Identify which cell holds the provided text, then report its (x, y) central coordinate. 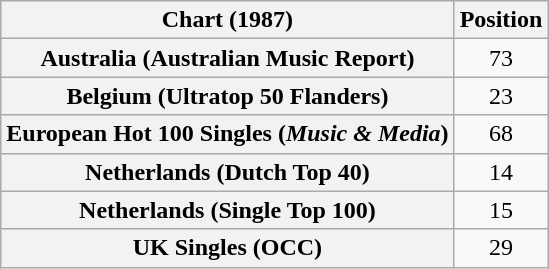
15 (501, 210)
Netherlands (Single Top 100) (228, 210)
Position (501, 20)
UK Singles (OCC) (228, 248)
Belgium (Ultratop 50 Flanders) (228, 96)
29 (501, 248)
73 (501, 58)
14 (501, 172)
68 (501, 134)
European Hot 100 Singles (Music & Media) (228, 134)
Australia (Australian Music Report) (228, 58)
Netherlands (Dutch Top 40) (228, 172)
Chart (1987) (228, 20)
23 (501, 96)
